Determine the [x, y] coordinate at the center of the cell enclosing the given text.  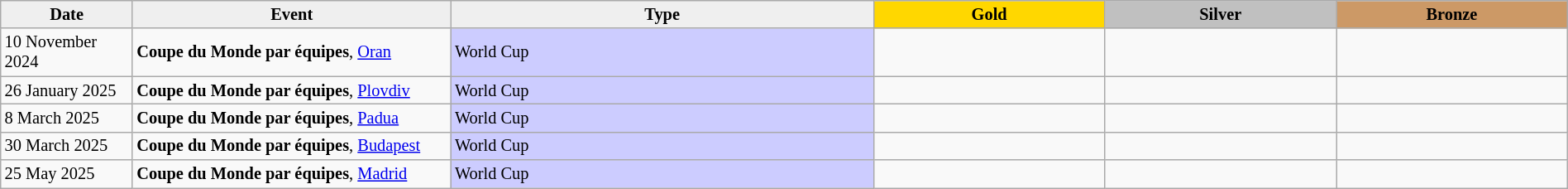
8 March 2025 [67, 118]
Date [67, 14]
Bronze [1452, 14]
25 May 2025 [67, 174]
Coupe du Monde par équipes, Budapest [291, 146]
10 November 2024 [67, 52]
Silver [1221, 14]
Coupe du Monde par équipes, Plovdiv [291, 90]
Coupe du Monde par équipes, Padua [291, 118]
Coupe du Monde par équipes, Madrid [291, 174]
Gold [989, 14]
Event [291, 14]
Type [662, 14]
30 March 2025 [67, 146]
26 January 2025 [67, 90]
Coupe du Monde par équipes, Oran [291, 52]
